For the text-containing cell, return its midpoint in [x, y] coordinate format. 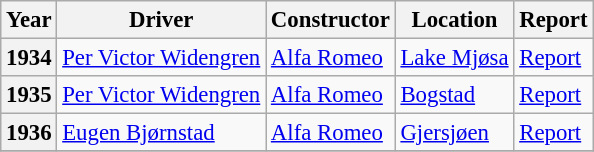
Year [29, 20]
1934 [29, 58]
Location [454, 20]
1935 [29, 95]
Constructor [331, 20]
Lake Mjøsa [454, 58]
Driver [162, 20]
Eugen Bjørnstad [162, 133]
Bogstad [454, 95]
1936 [29, 133]
Gjersjøen [454, 133]
